Detect which cell encompasses the target text, then output its (x, y) center coordinate. 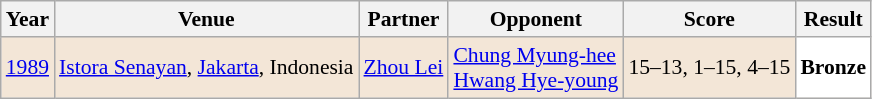
Score (709, 19)
Istora Senayan, Jakarta, Indonesia (206, 68)
Bronze (833, 68)
Opponent (536, 19)
Zhou Lei (404, 68)
Venue (206, 19)
Chung Myung-hee Hwang Hye-young (536, 68)
Partner (404, 19)
15–13, 1–15, 4–15 (709, 68)
Result (833, 19)
1989 (28, 68)
Year (28, 19)
